Determine the (x, y) coordinate at the center of the cell enclosing the given text.  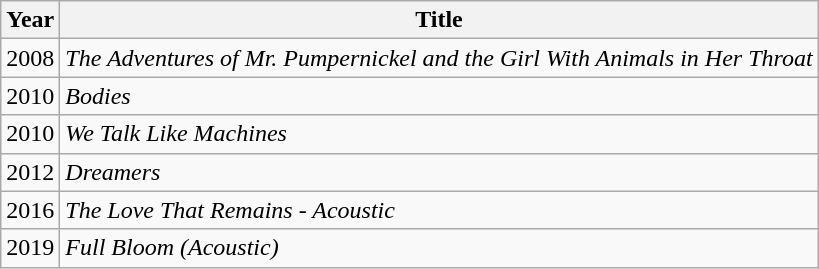
The Love That Remains - Acoustic (439, 210)
We Talk Like Machines (439, 134)
Title (439, 20)
2016 (30, 210)
2008 (30, 58)
The Adventures of Mr. Pumpernickel and the Girl With Animals in Her Throat (439, 58)
Bodies (439, 96)
Year (30, 20)
Full Bloom (Acoustic) (439, 248)
2019 (30, 248)
Dreamers (439, 172)
2012 (30, 172)
